Extract the (X, Y) coordinate from the center of the cell holding the provided text.  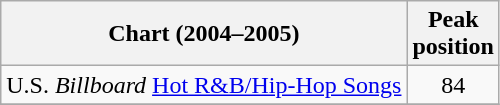
Peakposition (453, 34)
84 (453, 85)
Chart (2004–2005) (204, 34)
U.S. Billboard Hot R&B/Hip-Hop Songs (204, 85)
